From the cell containing the given text, extract its center point as (X, Y) coordinate. 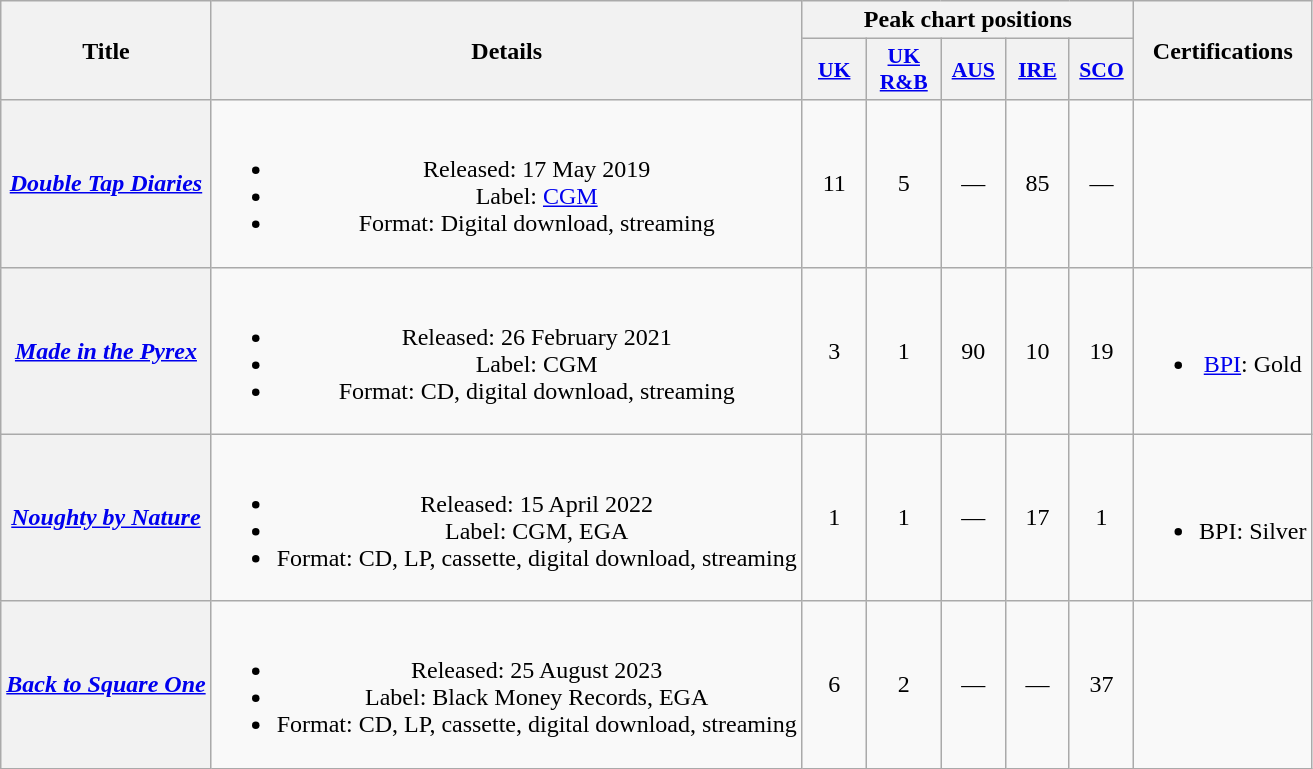
6 (834, 684)
Released: 15 April 2022Label: CGM, EGAFormat: CD, LP, cassette, digital download, streaming (506, 518)
11 (834, 184)
IRE (1037, 70)
BPI: Silver (1223, 518)
Noughty by Nature (106, 518)
UKR&B (904, 70)
Released: 25 August 2023Label: Black Money Records, EGAFormat: CD, LP, cassette, digital download, streaming (506, 684)
90 (973, 350)
3 (834, 350)
Title (106, 50)
Made in the Pyrex (106, 350)
19 (1101, 350)
Released: 26 February 2021Label: CGMFormat: CD, digital download, streaming (506, 350)
AUS (973, 70)
5 (904, 184)
BPI: Gold (1223, 350)
2 (904, 684)
10 (1037, 350)
85 (1037, 184)
SCO (1101, 70)
Released: 17 May 2019Label: CGMFormat: Digital download, streaming (506, 184)
Peak chart positions (968, 20)
Double Tap Diaries (106, 184)
37 (1101, 684)
Details (506, 50)
Certifications (1223, 50)
Back to Square One (106, 684)
UK (834, 70)
17 (1037, 518)
